Detect which cell encompasses the target text, then output its (X, Y) center coordinate. 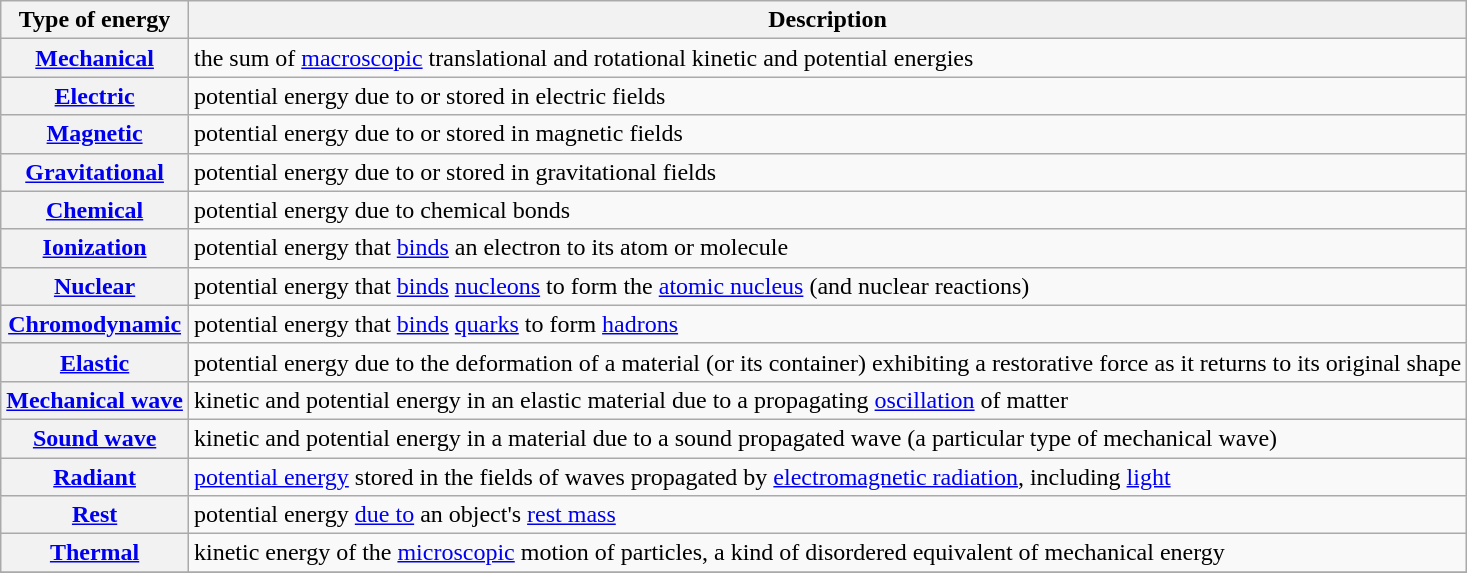
kinetic energy of the microscopic motion of particles, a kind of disordered equivalent of mechanical energy (827, 553)
Mechanical (95, 58)
potential energy that binds an electron to its atom or molecule (827, 248)
Chemical (95, 210)
potential energy due to chemical bonds (827, 210)
Elastic (95, 362)
potential energy due to or stored in gravitational fields (827, 172)
Sound wave (95, 438)
Mechanical wave (95, 400)
Ionization (95, 248)
Radiant (95, 477)
Nuclear (95, 286)
kinetic and potential energy in an elastic material due to a propagating oscillation of matter (827, 400)
Chromodynamic (95, 324)
potential energy due to or stored in electric fields (827, 96)
potential energy due to or stored in magnetic fields (827, 134)
Magnetic (95, 134)
Electric (95, 96)
Thermal (95, 553)
Type of energy (95, 20)
Description (827, 20)
potential energy that binds nucleons to form the atomic nucleus (and nuclear reactions) (827, 286)
kinetic and potential energy in a material due to a sound propagated wave (a particular type of mechanical wave) (827, 438)
Rest (95, 515)
potential energy that binds quarks to form hadrons (827, 324)
potential energy due to an object's rest mass (827, 515)
Gravitational (95, 172)
potential energy stored in the fields of waves propagated by electromagnetic radiation, including light (827, 477)
the sum of macroscopic translational and rotational kinetic and potential energies (827, 58)
potential energy due to the deformation of a material (or its container) exhibiting a restorative force as it returns to its original shape (827, 362)
